Determine the (X, Y) coordinate at the center of the cell enclosing the given text.  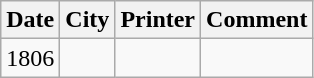
1806 (30, 58)
Date (30, 20)
Comment (257, 20)
City (88, 20)
Printer (158, 20)
